Extract the (x, y) coordinate from the center of the cell holding the provided text.  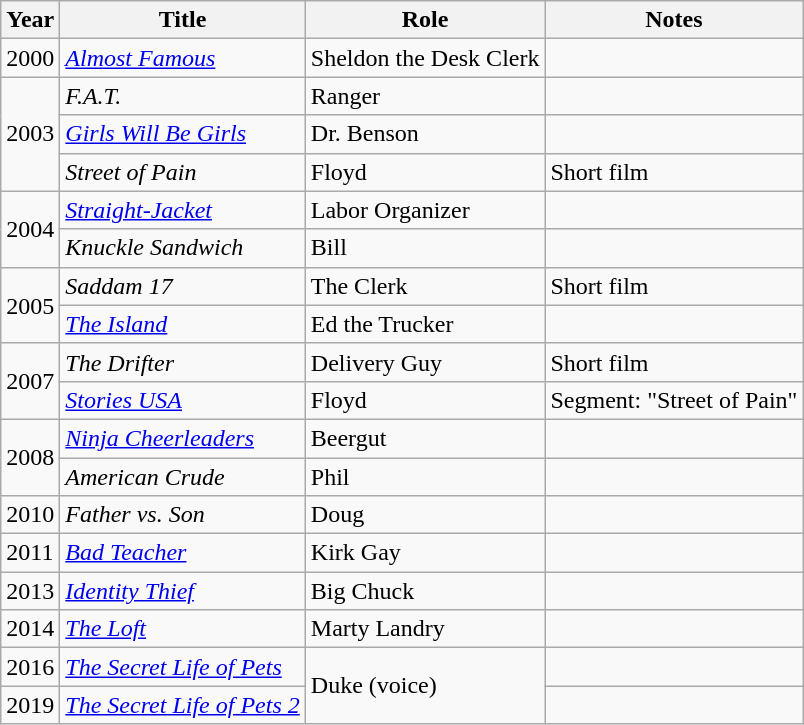
F.A.T. (182, 96)
Sheldon the Desk Clerk (425, 58)
The Drifter (182, 362)
Father vs. Son (182, 515)
Beergut (425, 438)
Duke (voice) (425, 686)
Bad Teacher (182, 553)
Street of Pain (182, 172)
Saddam 17 (182, 286)
2007 (30, 381)
Stories USA (182, 400)
Girls Will Be Girls (182, 134)
2000 (30, 58)
Notes (674, 20)
Dr. Benson (425, 134)
The Secret Life of Pets (182, 667)
2003 (30, 134)
Title (182, 20)
Phil (425, 477)
2004 (30, 229)
Year (30, 20)
Knuckle Sandwich (182, 248)
The Island (182, 324)
Segment: "Street of Pain" (674, 400)
Identity Thief (182, 591)
2014 (30, 629)
Ninja Cheerleaders (182, 438)
The Loft (182, 629)
2011 (30, 553)
The Secret Life of Pets 2 (182, 705)
Role (425, 20)
American Crude (182, 477)
Straight-Jacket (182, 210)
Kirk Gay (425, 553)
Bill (425, 248)
Almost Famous (182, 58)
2013 (30, 591)
2010 (30, 515)
Doug (425, 515)
2019 (30, 705)
2005 (30, 305)
2016 (30, 667)
Marty Landry (425, 629)
Delivery Guy (425, 362)
Ranger (425, 96)
Labor Organizer (425, 210)
Big Chuck (425, 591)
2008 (30, 457)
The Clerk (425, 286)
Ed the Trucker (425, 324)
